Output the (X, Y) coordinate of the center of the cell containing the given text.  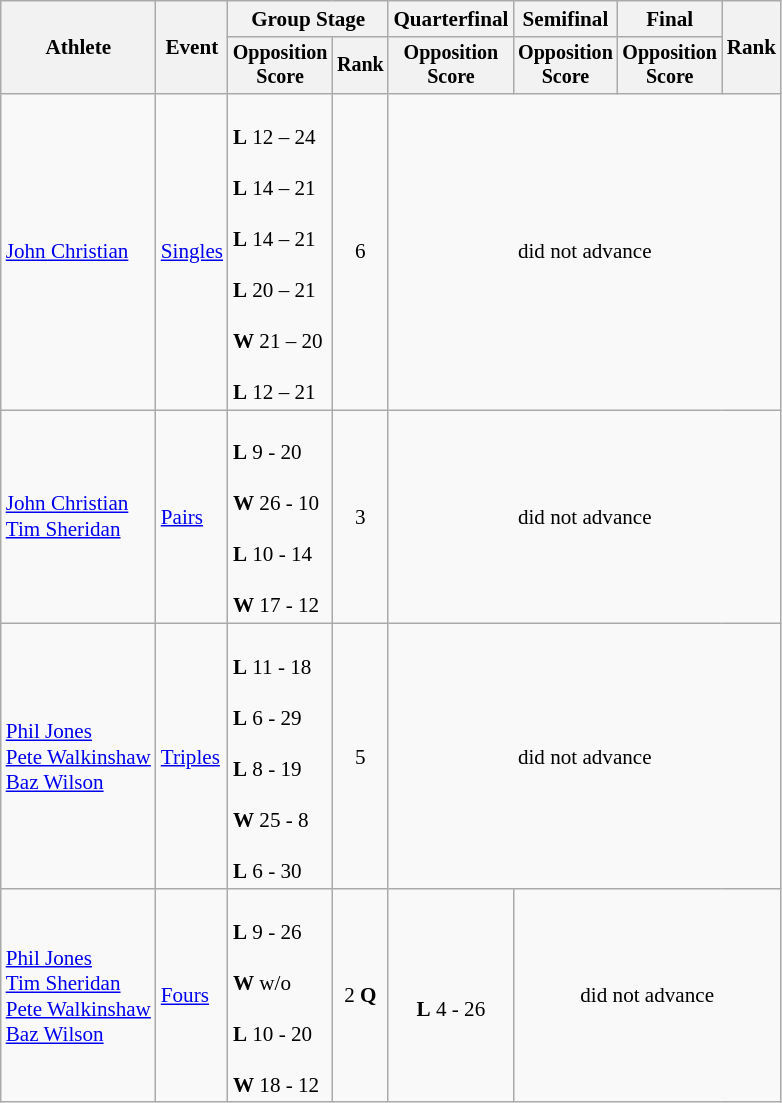
Semifinal (565, 18)
5 (360, 756)
Phil JonesTim SheridanPete WalkinshawBaz Wilson (78, 996)
Athlete (78, 48)
L 11 - 18L 6 - 29L 8 - 19W 25 - 8L 6 - 30 (280, 756)
Singles (192, 252)
Phil JonesPete WalkinshawBaz Wilson (78, 756)
L 12 – 24L 14 – 21L 14 – 21L 20 – 21W 21 – 20L 12 – 21 (280, 252)
Pairs (192, 517)
2 Q (360, 996)
Triples (192, 756)
Group Stage (308, 18)
Event (192, 48)
Fours (192, 996)
L 4 - 26 (450, 996)
Final (670, 18)
John Christian (78, 252)
Quarterfinal (450, 18)
6 (360, 252)
John ChristianTim Sheridan (78, 517)
L 9 - 20W 26 - 10L 10 - 14W 17 - 12 (280, 517)
L 9 - 26W w/oL 10 - 20W 18 - 12 (280, 996)
3 (360, 517)
